Return the [x, y] coordinate for the center point of the cell that contains the specified text.  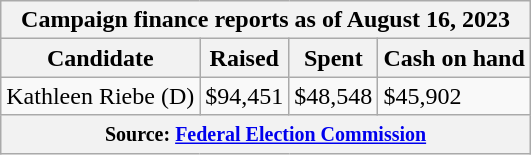
Cash on hand [454, 58]
Campaign finance reports as of August 16, 2023 [266, 20]
Kathleen Riebe (D) [100, 96]
Source: Federal Election Commission [266, 134]
Raised [244, 58]
Spent [334, 58]
$45,902 [454, 96]
$94,451 [244, 96]
$48,548 [334, 96]
Candidate [100, 58]
